Return the (X, Y) coordinate for the center point of the cell that contains the specified text.  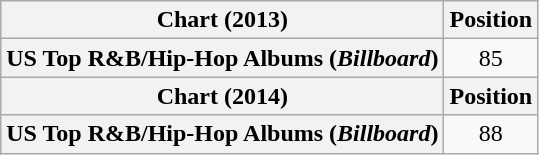
Chart (2013) (222, 20)
88 (491, 134)
85 (491, 58)
Chart (2014) (222, 96)
